Find where the given text appears and provide that cell's center as [X, Y] coordinate. 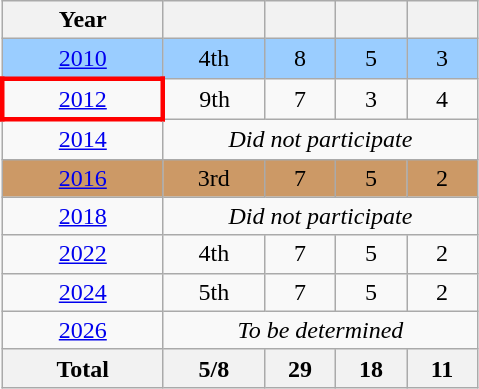
2022 [82, 254]
8 [300, 59]
29 [300, 368]
2018 [82, 216]
18 [370, 368]
2012 [82, 98]
5/8 [214, 368]
2016 [82, 178]
2024 [82, 292]
2010 [82, 59]
To be determined [320, 330]
Year [82, 20]
Total [82, 368]
5th [214, 292]
9th [214, 98]
2014 [82, 139]
11 [442, 368]
3rd [214, 178]
4 [442, 98]
2026 [82, 330]
